Extract the (X, Y) coordinate from the center of the cell holding the provided text.  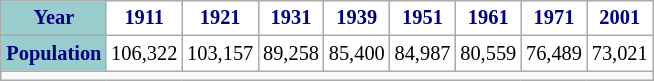
Year (54, 18)
1961 (488, 18)
1921 (220, 18)
1931 (291, 18)
1939 (357, 18)
80,559 (488, 54)
2001 (620, 18)
84,987 (423, 54)
106,322 (144, 54)
73,021 (620, 54)
1911 (144, 18)
Population (54, 54)
85,400 (357, 54)
1971 (554, 18)
89,258 (291, 54)
1951 (423, 18)
76,489 (554, 54)
103,157 (220, 54)
